Detect which cell encompasses the target text, then output its (X, Y) center coordinate. 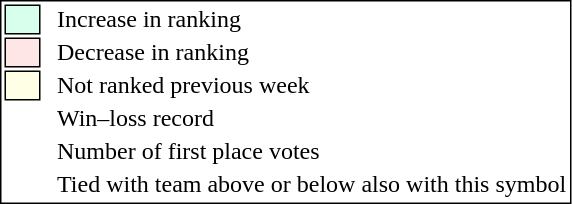
Win–loss record (312, 119)
Number of first place votes (312, 151)
Decrease in ranking (312, 53)
Tied with team above or below also with this symbol (312, 185)
Increase in ranking (312, 19)
Not ranked previous week (312, 85)
